Scan for the cell matching the given text and deliver its [X, Y] coordinate at center. 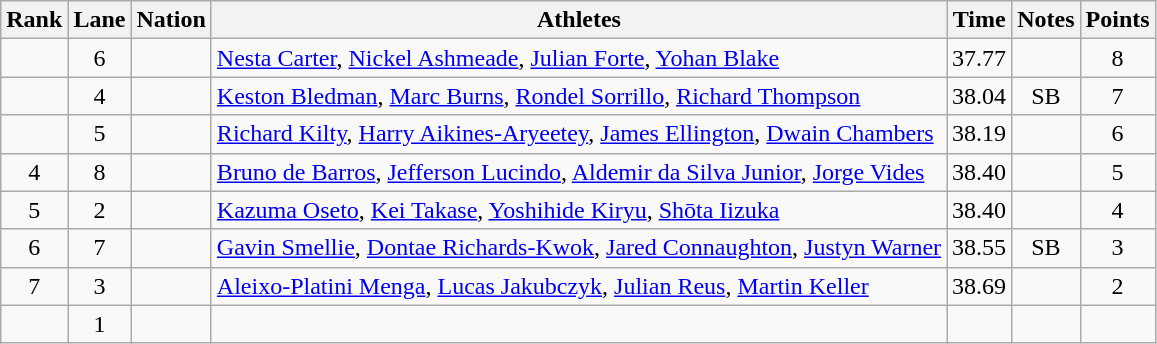
Rank [34, 20]
1 [100, 324]
Keston Bledman, Marc Burns, Rondel Sorrillo, Richard Thompson [578, 96]
Notes [1046, 20]
Aleixo-Platini Menga, Lucas Jakubczyk, Julian Reus, Martin Keller [578, 286]
Nation [171, 20]
Lane [100, 20]
Nesta Carter, Nickel Ashmeade, Julian Forte, Yohan Blake [578, 58]
38.55 [980, 248]
Athletes [578, 20]
Time [980, 20]
Kazuma Oseto, Kei Takase, Yoshihide Kiryu, Shōta Iizuka [578, 210]
Gavin Smellie, Dontae Richards-Kwok, Jared Connaughton, Justyn Warner [578, 248]
Richard Kilty, Harry Aikines-Aryeetey, James Ellington, Dwain Chambers [578, 134]
Points [1118, 20]
38.69 [980, 286]
38.04 [980, 96]
Bruno de Barros, Jefferson Lucindo, Aldemir da Silva Junior, Jorge Vides [578, 172]
38.19 [980, 134]
37.77 [980, 58]
